From the cell containing the given text, extract its center point as [X, Y] coordinate. 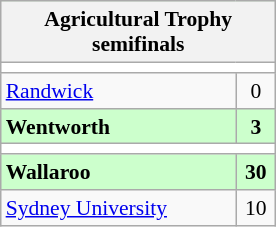
3 [256, 126]
Agricultural Trophy semifinals [138, 32]
10 [256, 208]
30 [256, 172]
Randwick [118, 91]
Wentworth [118, 126]
Wallaroo [118, 172]
Sydney University [118, 208]
0 [256, 91]
